For the text-containing cell, return its midpoint in (x, y) coordinate format. 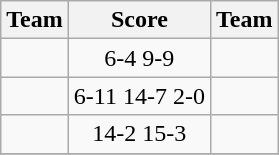
6-11 14-7 2-0 (139, 96)
6-4 9-9 (139, 58)
Score (139, 20)
14-2 15-3 (139, 134)
